Provide the (X, Y) coordinate of the cell's center where the given text is located.  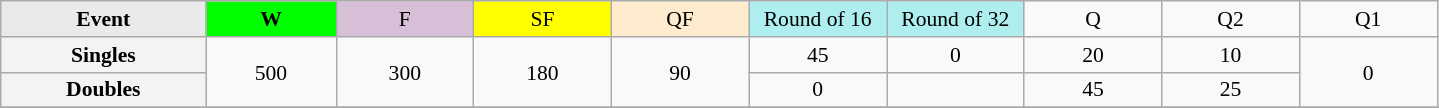
180 (543, 72)
Doubles (104, 90)
25 (1231, 90)
Q2 (1231, 19)
Q1 (1368, 19)
Round of 32 (955, 19)
F (405, 19)
Singles (104, 55)
Q (1093, 19)
Round of 16 (818, 19)
Event (104, 19)
300 (405, 72)
W (271, 19)
10 (1231, 55)
90 (680, 72)
QF (680, 19)
20 (1093, 55)
SF (543, 19)
500 (271, 72)
